From the cell containing the given text, extract its center point as [x, y] coordinate. 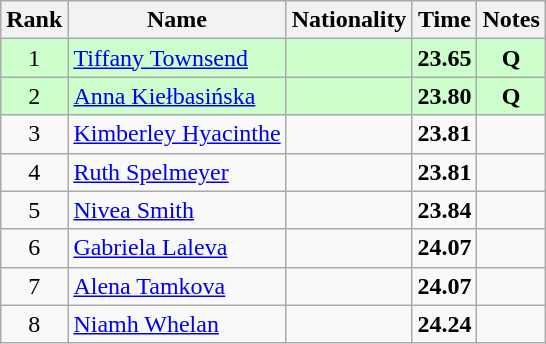
Name [177, 20]
8 [34, 324]
23.84 [444, 210]
Kimberley Hyacinthe [177, 134]
2 [34, 96]
Notes [511, 20]
Time [444, 20]
Gabriela Laleva [177, 248]
Nivea Smith [177, 210]
24.24 [444, 324]
23.65 [444, 58]
7 [34, 286]
Anna Kiełbasińska [177, 96]
23.80 [444, 96]
Tiffany Townsend [177, 58]
3 [34, 134]
Ruth Spelmeyer [177, 172]
6 [34, 248]
1 [34, 58]
4 [34, 172]
Nationality [349, 20]
Alena Tamkova [177, 286]
Niamh Whelan [177, 324]
5 [34, 210]
Rank [34, 20]
